Capture the cell that displays the provided text and extract its [x, y] central coordinate. 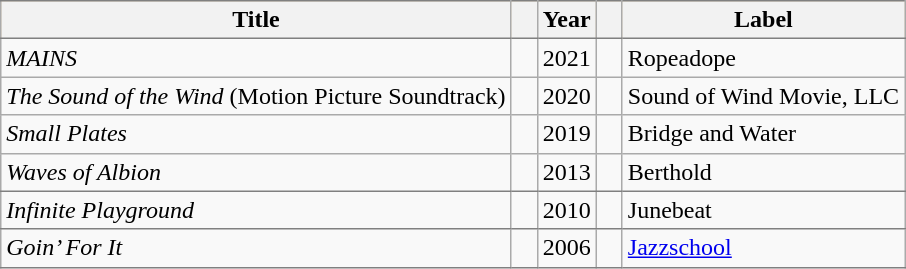
Title [256, 20]
Junebeat [763, 210]
Ropeadope [763, 58]
Bridge and Water [763, 134]
Waves of Albion [256, 172]
2019 [566, 134]
Label [763, 20]
Infinite Playground [256, 210]
2020 [566, 96]
Sound of Wind Movie, LLC [763, 96]
The Sound of the Wind (Motion Picture Soundtrack) [256, 96]
Year [566, 20]
Berthold [763, 172]
Jazzschool [763, 248]
2013 [566, 172]
Goin’ For It [256, 248]
2021 [566, 58]
2010 [566, 210]
MAINS [256, 58]
2006 [566, 248]
Small Plates [256, 134]
